Scan for the cell matching the given text and deliver its (X, Y) coordinate at center. 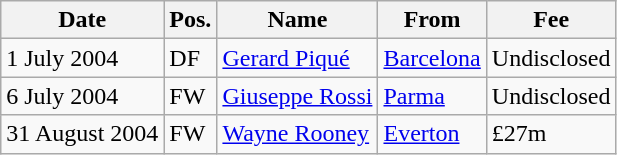
Parma (432, 96)
6 July 2004 (82, 96)
Date (82, 20)
£27m (551, 134)
31 August 2004 (82, 134)
From (432, 20)
DF (190, 58)
1 July 2004 (82, 58)
Name (298, 20)
Giuseppe Rossi (298, 96)
Gerard Piqué (298, 58)
Barcelona (432, 58)
Pos. (190, 20)
Wayne Rooney (298, 134)
Everton (432, 134)
Fee (551, 20)
